Find where the given text appears and provide that cell's center as [X, Y] coordinate. 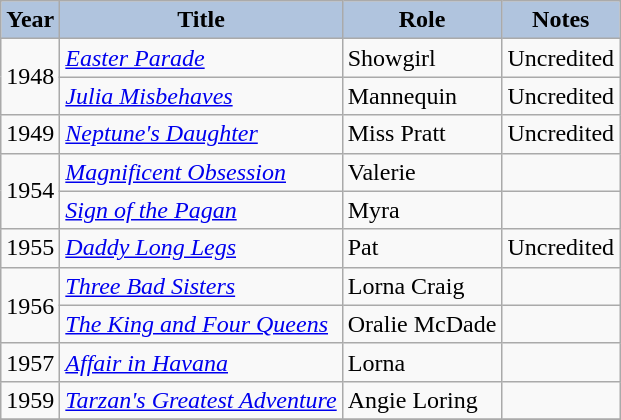
Mannequin [422, 96]
1954 [30, 191]
Oralie McDade [422, 324]
Angie Loring [422, 400]
Neptune's Daughter [201, 134]
Lorna [422, 362]
Myra [422, 210]
1948 [30, 77]
Miss Pratt [422, 134]
1955 [30, 248]
Affair in Havana [201, 362]
Title [201, 20]
Lorna Craig [422, 286]
Sign of the Pagan [201, 210]
Tarzan's Greatest Adventure [201, 400]
Role [422, 20]
Showgirl [422, 58]
Pat [422, 248]
Year [30, 20]
The King and Four Queens [201, 324]
Magnificent Obsession [201, 172]
Julia Misbehaves [201, 96]
1956 [30, 305]
Valerie [422, 172]
Three Bad Sisters [201, 286]
Easter Parade [201, 58]
1957 [30, 362]
1949 [30, 134]
1959 [30, 400]
Notes [561, 20]
Daddy Long Legs [201, 248]
